Return the [x, y] coordinate for the center point of the cell that contains the specified text.  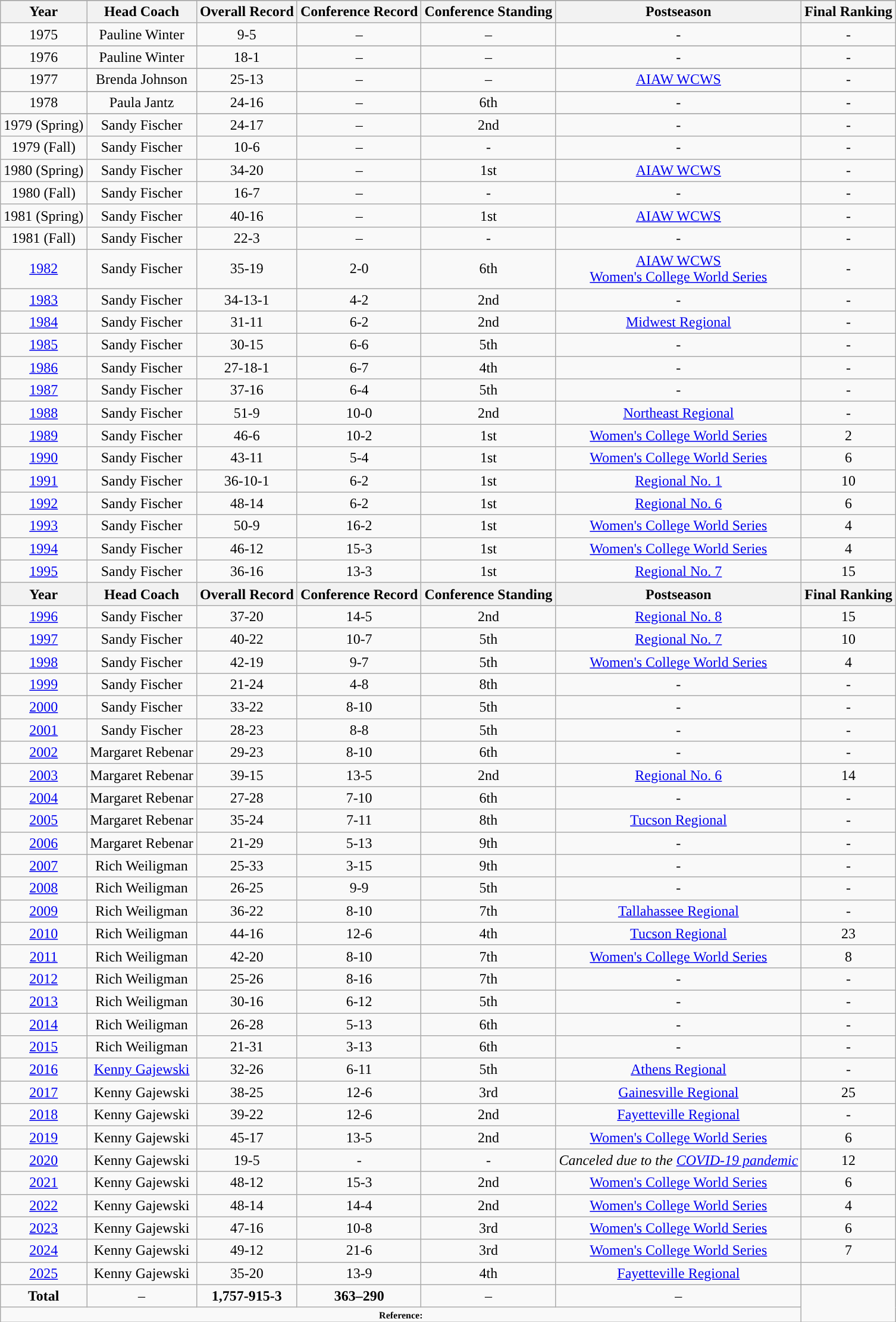
46-6 [246, 436]
21-29 [246, 843]
4-2 [359, 299]
14-4 [359, 1205]
1984 [44, 322]
Midwest Regional [678, 322]
6-6 [359, 345]
30-15 [246, 345]
1996 [44, 616]
1991 [44, 481]
31-11 [246, 322]
2010 [44, 933]
Total [44, 1296]
2011 [44, 956]
Brenda Johnson [142, 80]
39-22 [246, 1115]
1987 [44, 390]
51-9 [246, 413]
1977 [44, 80]
13-3 [359, 571]
29-23 [246, 753]
3-15 [359, 866]
26-25 [246, 888]
4-8 [359, 685]
24-16 [246, 102]
Regional No. 1 [678, 481]
8-8 [359, 730]
36-10-1 [246, 481]
1982 [44, 269]
Northeast Regional [678, 413]
43-11 [246, 458]
2025 [44, 1273]
2014 [44, 1024]
36-22 [246, 911]
Gainesville Regional [678, 1092]
12 [848, 1160]
36-16 [246, 571]
7-10 [359, 798]
2009 [44, 911]
1980 (Spring) [44, 170]
8-16 [359, 979]
1976 [44, 57]
26-28 [246, 1024]
2018 [44, 1115]
1998 [44, 662]
21-6 [359, 1251]
14-5 [359, 616]
2021 [44, 1183]
25 [848, 1092]
8 [848, 956]
18-1 [246, 57]
10-6 [246, 148]
48-12 [246, 1183]
1995 [44, 571]
1978 [44, 102]
Regional No. 8 [678, 616]
2020 [44, 1160]
35-24 [246, 820]
25-13 [246, 80]
25-26 [246, 979]
1997 [44, 639]
2008 [44, 888]
1988 [44, 413]
3-13 [359, 1047]
5-4 [359, 458]
1993 [44, 526]
Paula Jantz [142, 102]
25-33 [246, 866]
14 [848, 775]
10-8 [359, 1228]
1989 [44, 436]
9-9 [359, 888]
24-17 [246, 125]
2013 [44, 1001]
13-9 [359, 1273]
1,757-915-3 [246, 1296]
363–290 [359, 1296]
44-16 [246, 933]
42-19 [246, 662]
23 [848, 933]
10-7 [359, 639]
1979 (Fall) [44, 148]
33-22 [246, 707]
2003 [44, 775]
6-11 [359, 1070]
27-18-1 [246, 368]
1981 (Fall) [44, 238]
2024 [44, 1251]
1981 (Spring) [44, 215]
2001 [44, 730]
1992 [44, 503]
42-20 [246, 956]
10-0 [359, 413]
28-23 [246, 730]
27-28 [246, 798]
2 [848, 436]
47-16 [246, 1228]
2012 [44, 979]
38-25 [246, 1092]
2023 [44, 1228]
Tallahassee Regional [678, 911]
21-24 [246, 685]
16-2 [359, 526]
16-7 [246, 193]
34-20 [246, 170]
1994 [44, 549]
45-17 [246, 1138]
1983 [44, 299]
39-15 [246, 775]
2-0 [359, 269]
2016 [44, 1070]
7-11 [359, 820]
40-16 [246, 215]
2007 [44, 866]
30-16 [246, 1001]
46-12 [246, 549]
2015 [44, 1047]
34-13-1 [246, 299]
6-7 [359, 368]
37-16 [246, 390]
2000 [44, 707]
1999 [44, 685]
21-31 [246, 1047]
2017 [44, 1092]
Athens Regional [678, 1070]
6-4 [359, 390]
2006 [44, 843]
35-19 [246, 269]
6-12 [359, 1001]
49-12 [246, 1251]
7 [848, 1251]
2022 [44, 1205]
9-7 [359, 662]
1979 (Spring) [44, 125]
50-9 [246, 526]
2004 [44, 798]
32-26 [246, 1070]
37-20 [246, 616]
1990 [44, 458]
Reference: [401, 1314]
1975 [44, 35]
40-22 [246, 639]
1985 [44, 345]
1980 (Fall) [44, 193]
10-2 [359, 436]
1986 [44, 368]
22-3 [246, 238]
2002 [44, 753]
Canceled due to the COVID-19 pandemic [678, 1160]
19-5 [246, 1160]
AIAW WCWSWomen's College World Series [678, 269]
2019 [44, 1138]
9-5 [246, 35]
35-20 [246, 1273]
2005 [44, 820]
